Return the (X, Y) coordinate for the center point of the cell that contains the specified text.  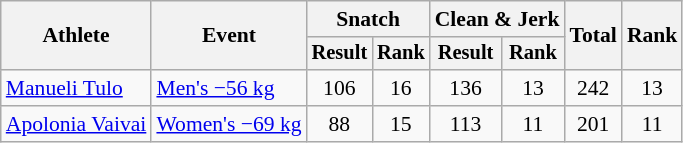
201 (592, 124)
Athlete (76, 36)
88 (340, 124)
Clean & Jerk (498, 19)
Manueli Tulo (76, 88)
106 (340, 88)
242 (592, 88)
113 (466, 124)
Women's −69 kg (228, 124)
Apolonia Vaivai (76, 124)
Event (228, 36)
Snatch (368, 19)
16 (401, 88)
136 (466, 88)
Total (592, 36)
Men's −56 kg (228, 88)
15 (401, 124)
